Return (x, y) of the center of cell containing provided text 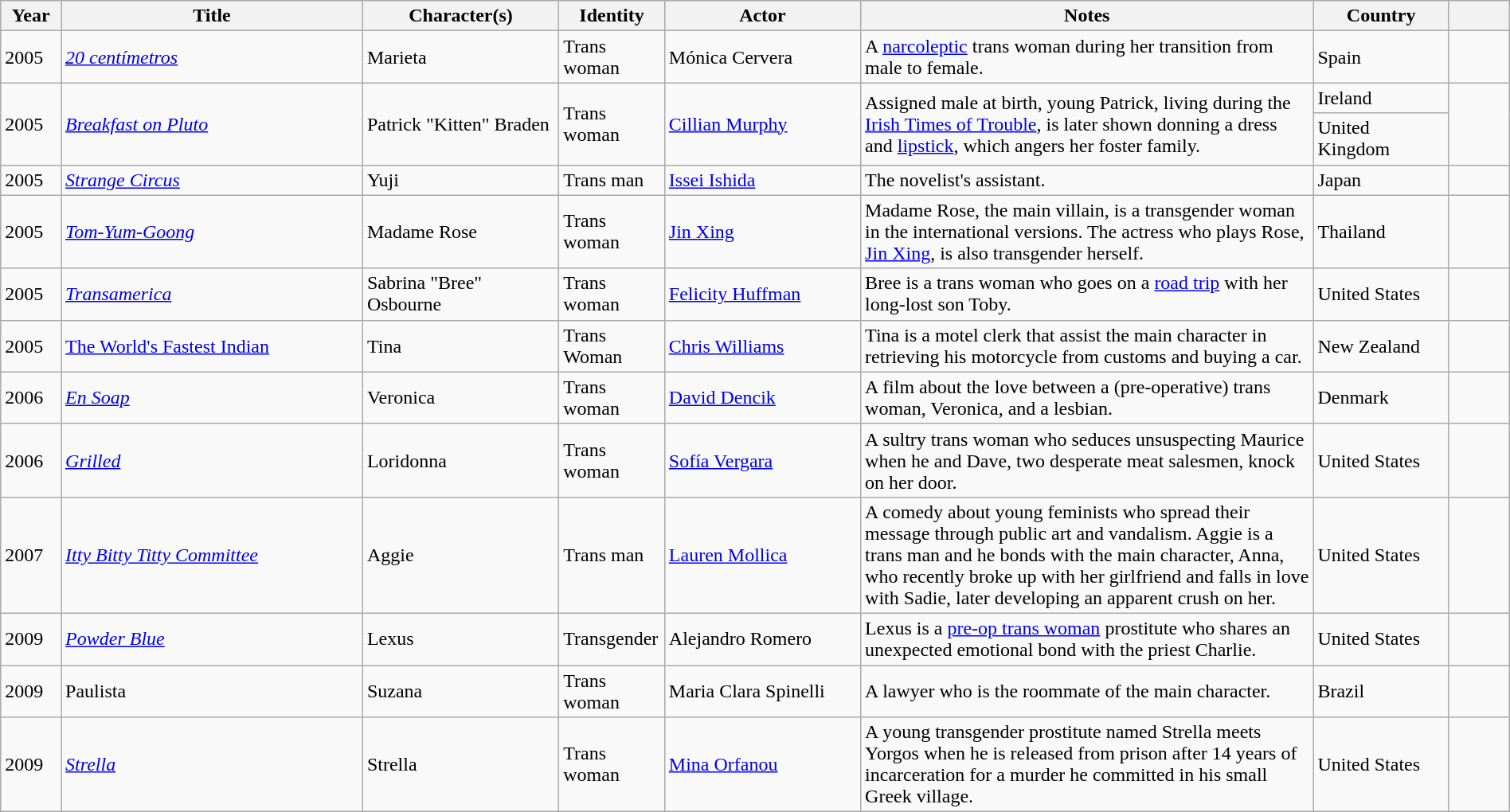
Tina (460, 345)
Denmark (1381, 398)
Sabrina "Bree" Osbourne (460, 295)
Chris Williams (762, 345)
Patrick "Kitten" Braden (460, 124)
Title (212, 16)
Grilled (212, 460)
En Soap (212, 398)
Identity (612, 16)
Tom-Yum-Goong (212, 232)
Lexus is a pre-op trans woman prostitute who shares an unexpected emotional bond with the priest Charlie. (1087, 638)
The World's Fastest Indian (212, 345)
Transamerica (212, 295)
Yuji (460, 180)
Ireland (1381, 98)
Veronica (460, 398)
Character(s) (460, 16)
Powder Blue (212, 638)
Itty Bitty Titty Committee (212, 555)
Notes (1087, 16)
Lauren Mollica (762, 555)
Paulista (212, 691)
Brazil (1381, 691)
David Dencik (762, 398)
Spain (1381, 57)
Madame Rose (460, 232)
Transgender (612, 638)
Country (1381, 16)
Sofía Vergara (762, 460)
Cillian Murphy (762, 124)
New Zealand (1381, 345)
Year (31, 16)
Tina is a motel clerk that assist the main character in retrieving his motorcycle from customs and buying a car. (1087, 345)
Lexus (460, 638)
Japan (1381, 180)
A narcoleptic trans woman during her transition from male to female. (1087, 57)
Aggie (460, 555)
Maria Clara Spinelli (762, 691)
The novelist's assistant. (1087, 180)
A sultry trans woman who seduces unsuspecting Maurice when he and Dave, two desperate meat salesmen, knock on her door. (1087, 460)
Breakfast on Pluto (212, 124)
Bree is a trans woman who goes on a road trip with her long-lost son Toby. (1087, 295)
Suzana (460, 691)
Alejandro Romero (762, 638)
Marieta (460, 57)
Actor (762, 16)
A lawyer who is the roommate of the main character. (1087, 691)
Jin Xing (762, 232)
United Kingdom (1381, 139)
Issei Ishida (762, 180)
20 centímetros (212, 57)
Loridonna (460, 460)
Thailand (1381, 232)
Strange Circus (212, 180)
2007 (31, 555)
Trans Woman (612, 345)
Felicity Huffman (762, 295)
Mónica Cervera (762, 57)
Mina Orfanou (762, 764)
A film about the love between a (pre-operative) trans woman, Veronica, and a lesbian. (1087, 398)
